Identify which cell holds the provided text, then report its (x, y) central coordinate. 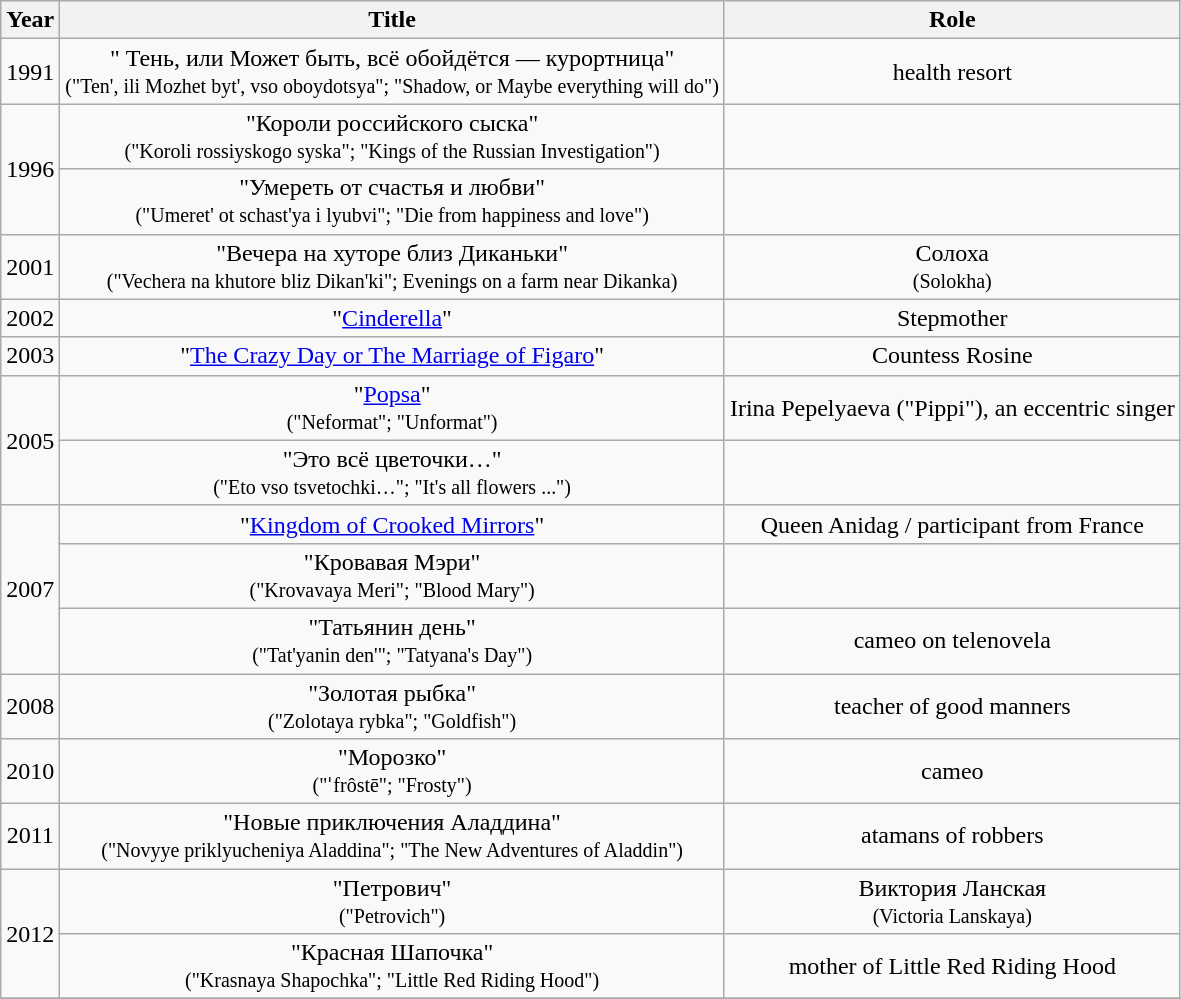
2011 (30, 836)
"Петрович" ("Petrovich") (392, 902)
Stepmother (952, 318)
teacher of good manners (952, 706)
"Новые приключения Аладдина" ("Novyye priklyucheniya Aladdina"; "The New Adventures of Aladdin") (392, 836)
2002 (30, 318)
1996 (30, 169)
health resort (952, 72)
Виктория Ланская (Victoria Lanskaya) (952, 902)
"Умереть от счастья и любви" ("Umeret' ot schast'ya i lyubvi"; "Die from happiness and love") (392, 202)
Year (30, 20)
cameo on telenovela (952, 640)
Countess Rosine (952, 356)
2008 (30, 706)
cameo (952, 772)
"Cinderella" (392, 318)
2003 (30, 356)
Irina Pepelyaeva ("Pippi"), an eccentric singer (952, 408)
2012 (30, 934)
"Кровавая Мэри" ("Krovavaya Meri"; "Blood Mary") (392, 576)
"Popsa" ("Neformat"; "Unformat") (392, 408)
2001 (30, 266)
2010 (30, 772)
Role (952, 20)
"Вечера на хуторе близ Диканьки" ("Vechera na khutore bliz Dikan'ki"; Evenings on a farm near Dikanka) (392, 266)
2005 (30, 440)
2007 (30, 589)
"Морозко" ("ˈfrôstē"; "Frosty") (392, 772)
"Короли российского сыска" ("Koroli rossiyskogo syska"; "Kings of the Russian Investigation") (392, 136)
mother of Little Red Riding Hood (952, 966)
"Kingdom of Crooked Mirrors" (392, 524)
Солоха (Solokha) (952, 266)
Queen Anidag / participant from France (952, 524)
"Золотая рыбка" ("Zolotaya rybka"; "Goldfish") (392, 706)
1991 (30, 72)
atamans of robbers (952, 836)
" Тень, или Может быть, всё обойдётся — курортница" ("Ten', ili Mozhet byt', vso oboydotsya"; "Shadow, or Maybe everything will do") (392, 72)
"Это всё цветочки…" ("Eto vso tsvetochki…"; "It's all flowers ...") (392, 472)
"The Crazy Day or The Marriage of Figaro" (392, 356)
"Татьянин день" ("Tat'yanin den'"; "Tatyana's Day") (392, 640)
"Красная Шапочка" ("Krasnaya Shapochka"; "Little Red Riding Hood") (392, 966)
Title (392, 20)
